Return the [X, Y] coordinate for the center point of the cell that contains the specified text.  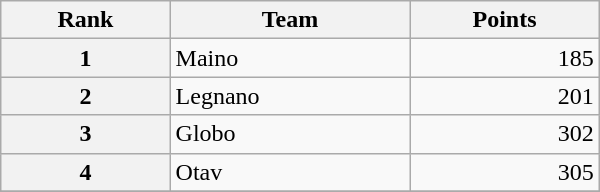
185 [504, 58]
Maino [290, 58]
Otav [290, 172]
305 [504, 172]
3 [86, 134]
1 [86, 58]
4 [86, 172]
Points [504, 20]
201 [504, 96]
Rank [86, 20]
Team [290, 20]
2 [86, 96]
302 [504, 134]
Globo [290, 134]
Legnano [290, 96]
